Return the (X, Y) coordinate for the center point of the cell that contains the specified text.  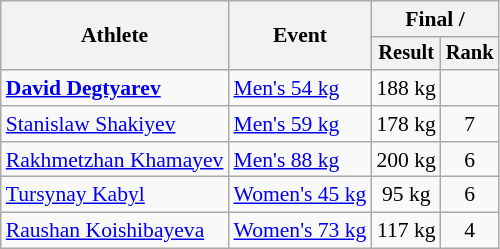
Men's 88 kg (300, 160)
95 kg (406, 195)
Women's 45 kg (300, 195)
117 kg (406, 231)
Men's 59 kg (300, 124)
Final / (434, 19)
178 kg (406, 124)
David Degtyarev (115, 88)
Rank (470, 54)
Result (406, 54)
Men's 54 kg (300, 88)
Tursynay Kabyl (115, 195)
7 (470, 124)
188 kg (406, 88)
Event (300, 36)
Raushan Koishibayeva (115, 231)
4 (470, 231)
200 kg (406, 160)
Athlete (115, 36)
Rakhmetzhan Khamayev (115, 160)
Women's 73 kg (300, 231)
Stanislaw Shakiyev (115, 124)
